Detect which cell encompasses the target text, then output its [X, Y] center coordinate. 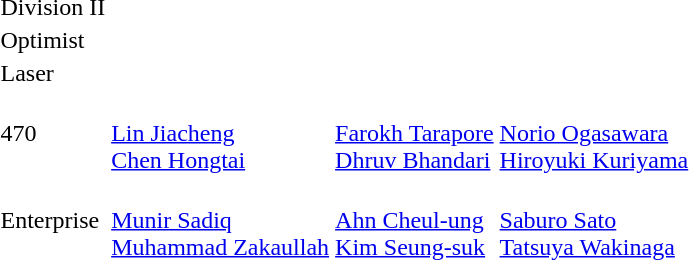
Farokh TaraporeDhruv Bhandari [414, 133]
Lin JiachengChen Hongtai [220, 133]
